Output the [x, y] coordinate of the center of the cell containing the given text.  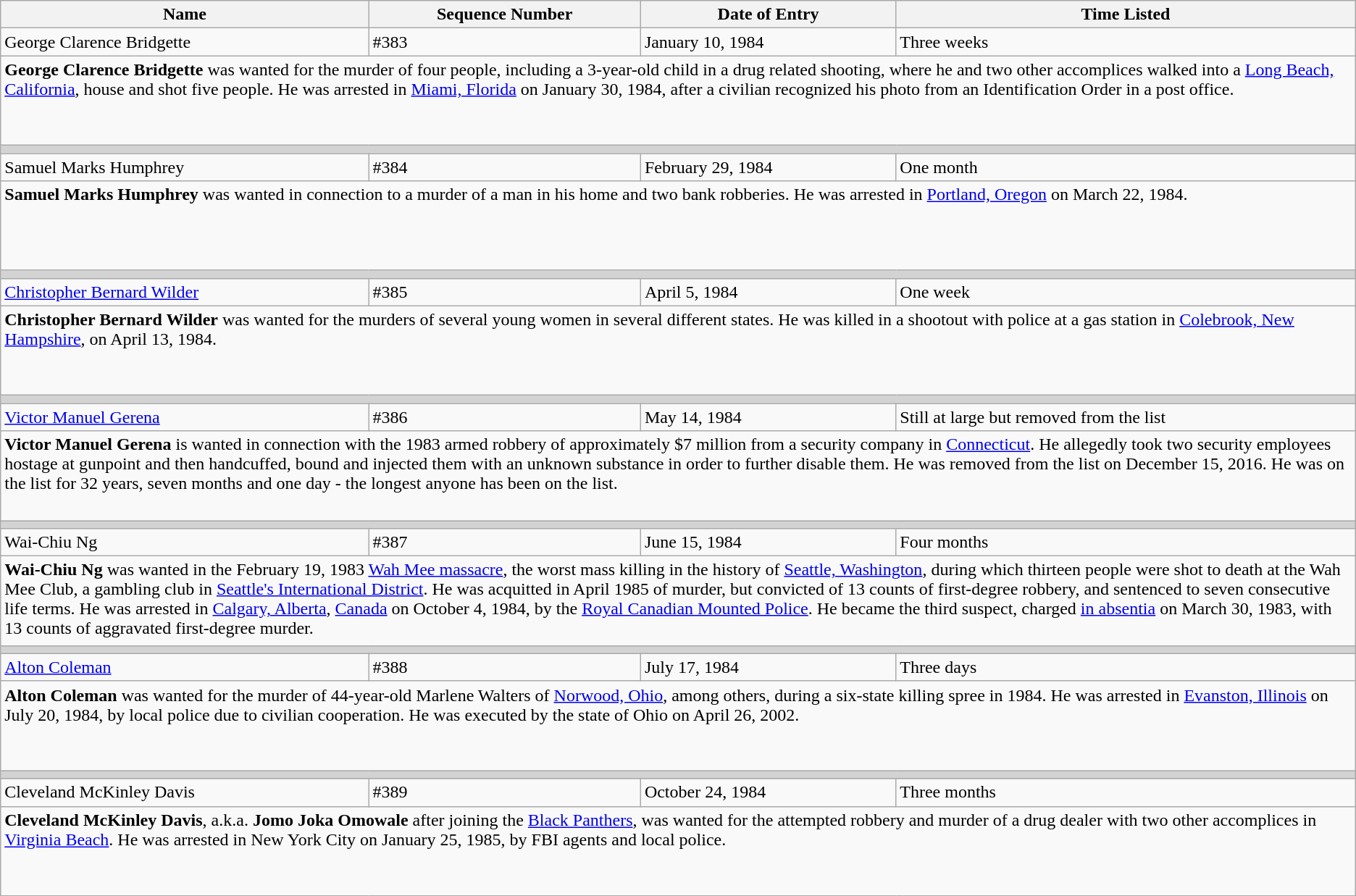
Alton Coleman [185, 667]
Christopher Bernard Wilder [185, 292]
Still at large but removed from the list [1126, 417]
May 14, 1984 [768, 417]
#388 [504, 667]
#387 [504, 543]
Wai-Chiu Ng [185, 543]
Time Listed [1126, 14]
July 17, 1984 [768, 667]
Date of Entry [768, 14]
Three months [1126, 792]
Victor Manuel Gerena [185, 417]
April 5, 1984 [768, 292]
Three weeks [1126, 42]
#383 [504, 42]
October 24, 1984 [768, 792]
#384 [504, 167]
June 15, 1984 [768, 543]
Four months [1126, 543]
Samuel Marks Humphrey [185, 167]
January 10, 1984 [768, 42]
Name [185, 14]
#389 [504, 792]
#385 [504, 292]
February 29, 1984 [768, 167]
George Clarence Bridgette [185, 42]
Three days [1126, 667]
Sequence Number [504, 14]
#386 [504, 417]
Cleveland McKinley Davis [185, 792]
One month [1126, 167]
One week [1126, 292]
